Output the [x, y] coordinate of the center of the cell containing the given text.  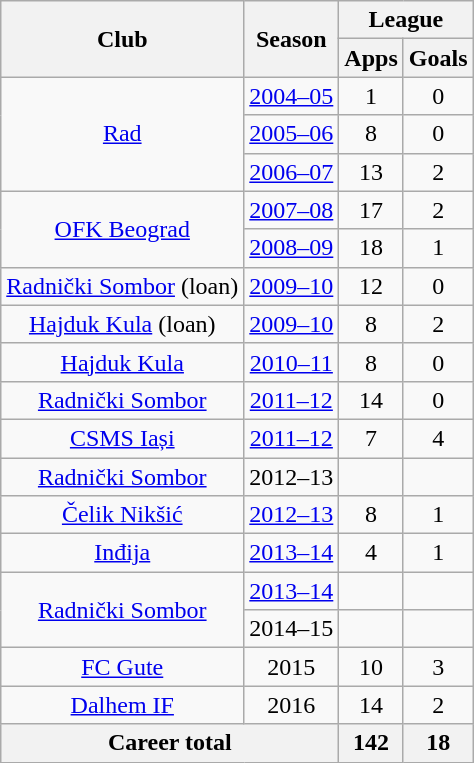
Radnički Sombor (loan) [122, 286]
2004–05 [292, 96]
142 [371, 743]
7 [371, 438]
2008–09 [292, 248]
2005–06 [292, 134]
Inđija [122, 553]
Apps [371, 58]
Čelik Nikšić [122, 515]
10 [371, 667]
2014–15 [292, 629]
OFK Beograd [122, 229]
2006–07 [292, 172]
Club [122, 39]
2010–11 [292, 362]
13 [371, 172]
17 [371, 210]
League [406, 20]
Rad [122, 134]
2016 [292, 705]
Hajduk Kula (loan) [122, 324]
2007–08 [292, 210]
Dalhem IF [122, 705]
Goals [438, 58]
FC Gute [122, 667]
2015 [292, 667]
CSMS Iași [122, 438]
3 [438, 667]
12 [371, 286]
Season [292, 39]
Career total [170, 743]
Hajduk Kula [122, 362]
